Identify which cell holds the provided text, then report its (x, y) central coordinate. 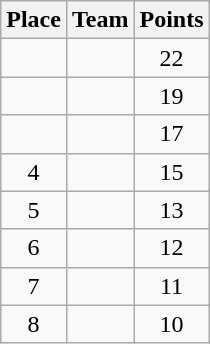
13 (172, 210)
7 (34, 286)
Place (34, 20)
Points (172, 20)
Team (100, 20)
19 (172, 96)
15 (172, 172)
12 (172, 248)
17 (172, 134)
6 (34, 248)
5 (34, 210)
8 (34, 324)
4 (34, 172)
10 (172, 324)
11 (172, 286)
22 (172, 58)
